Capture the cell that displays the provided text and extract its [x, y] central coordinate. 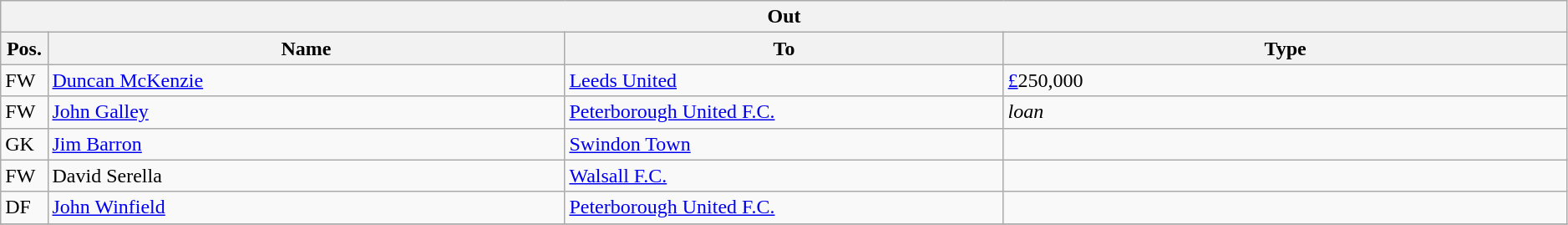
To [784, 49]
Name [306, 49]
GK [24, 144]
David Serella [306, 176]
DF [24, 207]
£250,000 [1285, 80]
Out [784, 17]
Pos. [24, 49]
loan [1285, 112]
Jim Barron [306, 144]
John Galley [306, 112]
Walsall F.C. [784, 176]
Swindon Town [784, 144]
Duncan McKenzie [306, 80]
Type [1285, 49]
John Winfield [306, 207]
Leeds United [784, 80]
